Provide the [x, y] coordinate of the cell's center where the given text is located.  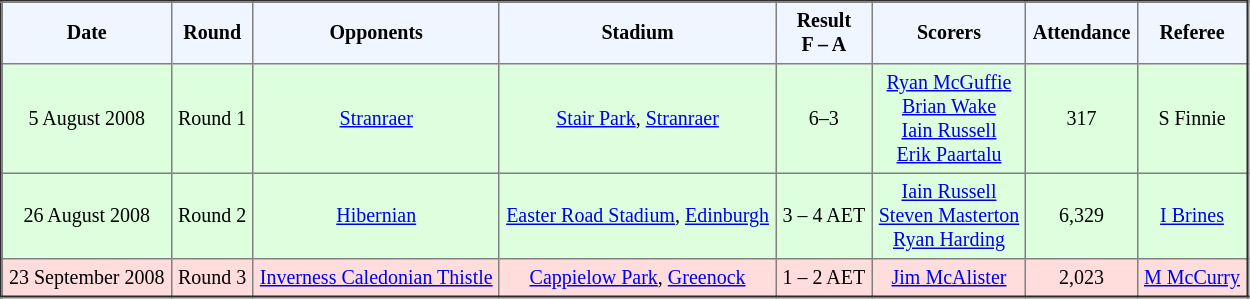
317 [1082, 119]
3 – 4 AET [824, 216]
Jim McAlister [949, 278]
1 – 2 AET [824, 278]
Stranraer [376, 119]
Round 2 [212, 216]
S Finnie [1192, 119]
23 September 2008 [87, 278]
2,023 [1082, 278]
Round [212, 33]
Ryan McGuffie Brian Wake Iain Russell Erik Paartalu [949, 119]
I Brines [1192, 216]
Iain Russell Steven Masterton Ryan Harding [949, 216]
Date [87, 33]
Stadium [637, 33]
Scorers [949, 33]
Cappielow Park, Greenock [637, 278]
M McCurry [1192, 278]
Attendance [1082, 33]
6,329 [1082, 216]
Inverness Caledonian Thistle [376, 278]
Easter Road Stadium, Edinburgh [637, 216]
26 August 2008 [87, 216]
Hibernian [376, 216]
Round 1 [212, 119]
6–3 [824, 119]
Opponents [376, 33]
Round 3 [212, 278]
Referee [1192, 33]
5 August 2008 [87, 119]
Stair Park, Stranraer [637, 119]
ResultF – A [824, 33]
